For the text-containing cell, return its midpoint in [x, y] coordinate format. 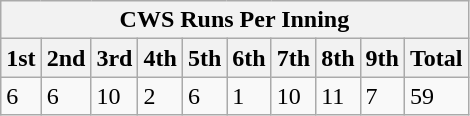
59 [436, 96]
Total [436, 58]
11 [338, 96]
3rd [114, 58]
4th [160, 58]
CWS Runs Per Inning [234, 20]
5th [204, 58]
2 [160, 96]
2nd [66, 58]
8th [338, 58]
1 [249, 96]
6th [249, 58]
1st [21, 58]
9th [382, 58]
7th [293, 58]
7 [382, 96]
